Return the [x, y] coordinate for the center point of the cell that contains the specified text.  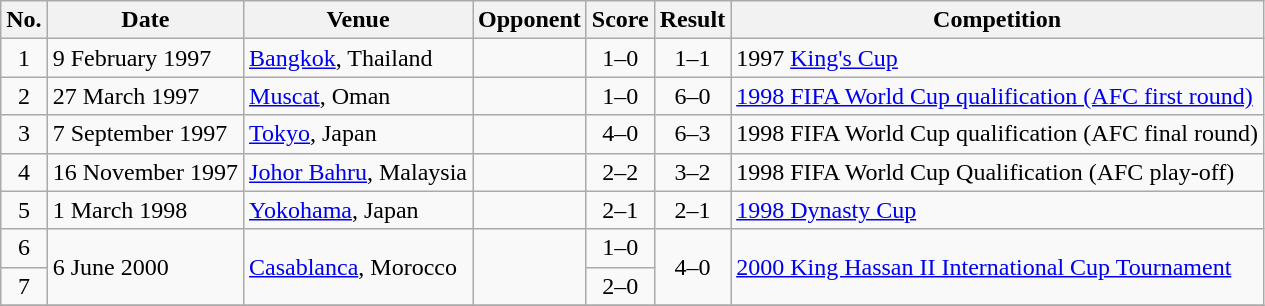
1998 FIFA World Cup qualification (AFC first round) [998, 96]
Casablanca, Morocco [358, 267]
16 November 1997 [145, 172]
1997 King's Cup [998, 58]
Muscat, Oman [358, 96]
Tokyo, Japan [358, 134]
2–2 [620, 172]
Competition [998, 20]
7 September 1997 [145, 134]
3 [24, 134]
Opponent [530, 20]
6 [24, 248]
1998 Dynasty Cup [998, 210]
Venue [358, 20]
1998 FIFA World Cup qualification (AFC final round) [998, 134]
1998 FIFA World Cup Qualification (AFC play-off) [998, 172]
1–1 [692, 58]
9 February 1997 [145, 58]
Score [620, 20]
Yokohama, Japan [358, 210]
Result [692, 20]
Date [145, 20]
Bangkok, Thailand [358, 58]
7 [24, 286]
4 [24, 172]
2–0 [620, 286]
1 [24, 58]
1 March 1998 [145, 210]
2000 King Hassan II International Cup Tournament [998, 267]
No. [24, 20]
Johor Bahru, Malaysia [358, 172]
3–2 [692, 172]
5 [24, 210]
27 March 1997 [145, 96]
6–3 [692, 134]
6–0 [692, 96]
2 [24, 96]
6 June 2000 [145, 267]
